Extract the (x, y) coordinate from the center of the cell holding the provided text.  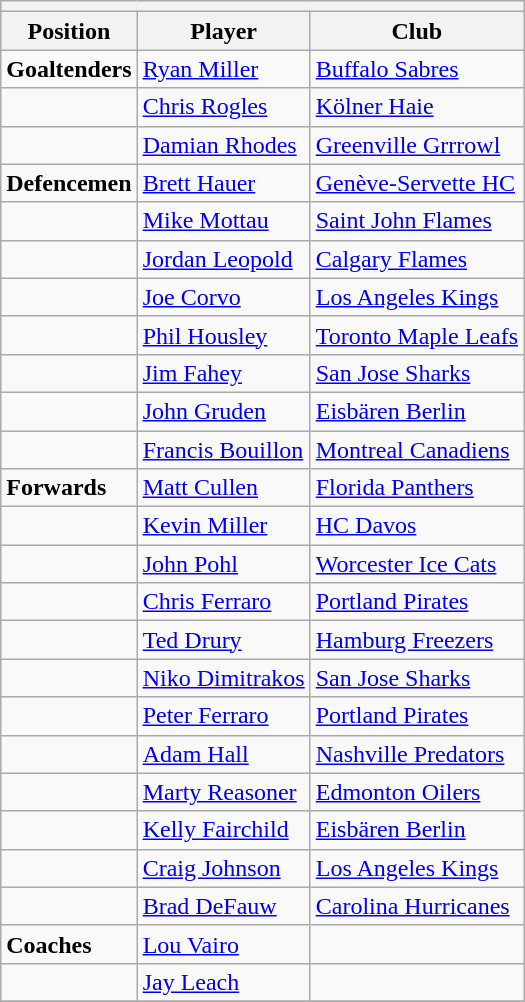
Toronto Maple Leafs (416, 335)
Jim Fahey (224, 373)
Joe Corvo (224, 297)
Greenville Grrrowl (416, 145)
Adam Hall (224, 754)
Hamburg Freezers (416, 640)
Ryan Miller (224, 69)
Francis Bouillon (224, 449)
Jordan Leopold (224, 259)
Chris Rogles (224, 107)
Marty Reasoner (224, 792)
Buffalo Sabres (416, 69)
Kelly Fairchild (224, 830)
Edmonton Oilers (416, 792)
Position (69, 31)
Mike Mottau (224, 221)
Chris Ferraro (224, 602)
John Gruden (224, 411)
HC Davos (416, 526)
Damian Rhodes (224, 145)
Calgary Flames (416, 259)
Genève-Servette HC (416, 183)
Coaches (69, 944)
Phil Housley (224, 335)
Ted Drury (224, 640)
Defencemen (69, 183)
Brett Hauer (224, 183)
Carolina Hurricanes (416, 906)
Niko Dimitrakos (224, 678)
Goaltenders (69, 69)
Club (416, 31)
Nashville Predators (416, 754)
Lou Vairo (224, 944)
Peter Ferraro (224, 716)
Kölner Haie (416, 107)
Florida Panthers (416, 488)
Worcester Ice Cats (416, 564)
Player (224, 31)
Craig Johnson (224, 868)
Montreal Canadiens (416, 449)
Saint John Flames (416, 221)
Brad DeFauw (224, 906)
Matt Cullen (224, 488)
Forwards (69, 488)
Jay Leach (224, 982)
Kevin Miller (224, 526)
John Pohl (224, 564)
